Capture the cell that displays the provided text and extract its (X, Y) central coordinate. 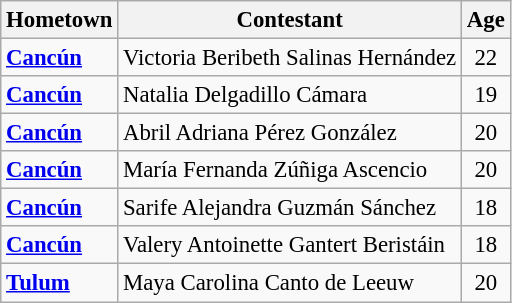
Hometown (60, 20)
19 (486, 95)
Maya Carolina Canto de Leeuw (290, 283)
Sarife Alejandra Guzmán Sánchez (290, 208)
Victoria Beribeth Salinas Hernández (290, 58)
Abril Adriana Pérez González (290, 133)
Age (486, 20)
Contestant (290, 20)
22 (486, 58)
Tulum (60, 283)
Natalia Delgadillo Cámara (290, 95)
Valery Antoinette Gantert Beristáin (290, 245)
María Fernanda Zúñiga Ascencio (290, 170)
